Search for the cell housing the specified text and yield its [X, Y] center coordinate. 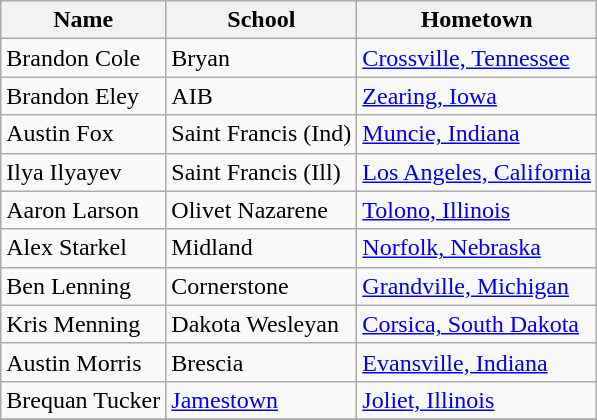
Muncie, Indiana [477, 134]
School [262, 20]
Hometown [477, 20]
Crossville, Tennessee [477, 58]
Ilya Ilyayev [84, 172]
Joliet, Illinois [477, 400]
Zearing, Iowa [477, 96]
Tolono, Illinois [477, 210]
Saint Francis (Ill) [262, 172]
Dakota Wesleyan [262, 324]
Brandon Eley [84, 96]
Norfolk, Nebraska [477, 248]
Saint Francis (Ind) [262, 134]
Jamestown [262, 400]
Grandville, Michigan [477, 286]
Los Angeles, California [477, 172]
Corsica, South Dakota [477, 324]
Brandon Cole [84, 58]
Brequan Tucker [84, 400]
Aaron Larson [84, 210]
Midland [262, 248]
AIB [262, 96]
Ben Lenning [84, 286]
Brescia [262, 362]
Bryan [262, 58]
Austin Morris [84, 362]
Alex Starkel [84, 248]
Kris Menning [84, 324]
Olivet Nazarene [262, 210]
Cornerstone [262, 286]
Evansville, Indiana [477, 362]
Austin Fox [84, 134]
Name [84, 20]
